Return the [x, y] coordinate for the center point of the cell that contains the specified text.  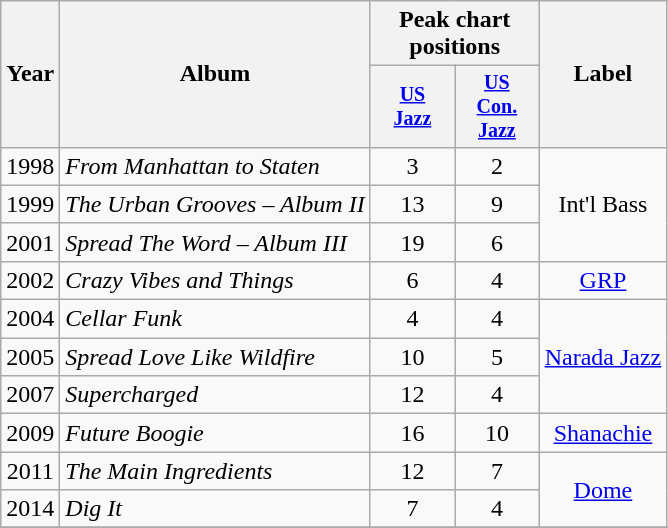
The Main Ingredients [215, 471]
Spread The Word – Album III [215, 242]
GRP [603, 280]
2001 [30, 242]
Future Boogie [215, 433]
2009 [30, 433]
2 [497, 166]
Label [603, 74]
Spread Love Like Wildfire [215, 357]
Supercharged [215, 395]
1998 [30, 166]
Year [30, 74]
From Manhattan to Staten [215, 166]
2004 [30, 319]
13 [412, 204]
3 [412, 166]
2002 [30, 280]
5 [497, 357]
2014 [30, 509]
Narada Jazz [603, 357]
2011 [30, 471]
Int'l Bass [603, 204]
Cellar Funk [215, 319]
Peak chart positions [454, 34]
Dig It [215, 509]
USCon.Jazz [497, 106]
Crazy Vibes and Things [215, 280]
USJazz [412, 106]
19 [412, 242]
Dome [603, 490]
Shanachie [603, 433]
Album [215, 74]
16 [412, 433]
2005 [30, 357]
2007 [30, 395]
9 [497, 204]
The Urban Grooves – Album II [215, 204]
1999 [30, 204]
